Output the [x, y] coordinate of the center of the cell containing the given text.  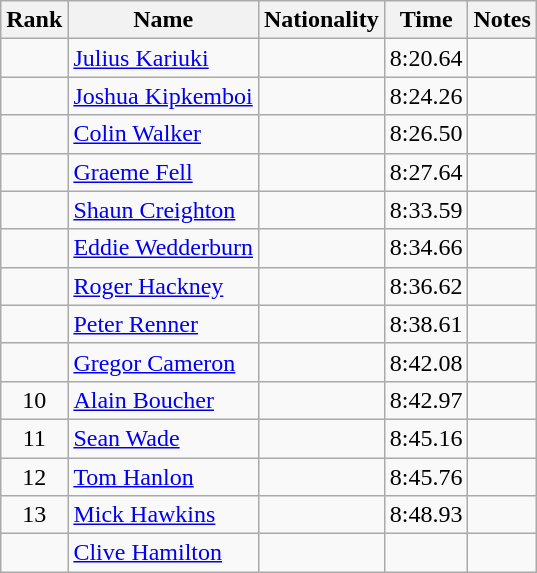
Peter Renner [164, 324]
8:27.64 [426, 172]
8:42.97 [426, 400]
8:48.93 [426, 515]
Alain Boucher [164, 400]
8:24.26 [426, 96]
8:20.64 [426, 58]
Eddie Wedderburn [164, 248]
8:33.59 [426, 210]
8:36.62 [426, 286]
12 [34, 477]
Mick Hawkins [164, 515]
Notes [502, 20]
Julius Kariuki [164, 58]
8:38.61 [426, 324]
8:42.08 [426, 362]
Roger Hackney [164, 286]
Shaun Creighton [164, 210]
Joshua Kipkemboi [164, 96]
10 [34, 400]
Clive Hamilton [164, 553]
Name [164, 20]
Rank [34, 20]
8:45.76 [426, 477]
8:34.66 [426, 248]
Nationality [321, 20]
8:26.50 [426, 134]
Colin Walker [164, 134]
Time [426, 20]
Sean Wade [164, 438]
11 [34, 438]
Gregor Cameron [164, 362]
Graeme Fell [164, 172]
8:45.16 [426, 438]
Tom Hanlon [164, 477]
13 [34, 515]
